Output the (x, y) coordinate of the center of the cell containing the given text.  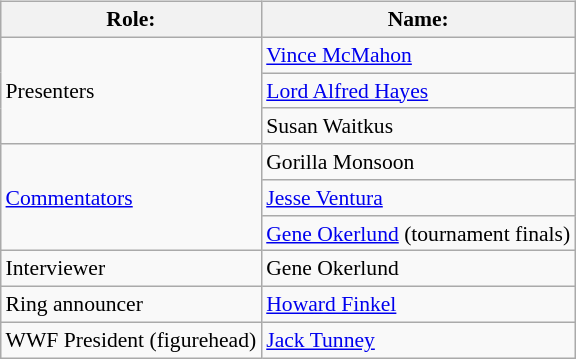
Presenters (132, 90)
Jesse Ventura (418, 198)
Ring announcer (132, 305)
Susan Waitkus (418, 126)
Name: (418, 20)
Lord Alfred Hayes (418, 91)
Gene Okerlund (418, 269)
Interviewer (132, 269)
Jack Tunney (418, 340)
Commentators (132, 198)
Gene Okerlund (tournament finals) (418, 233)
Gorilla Monsoon (418, 162)
WWF President (figurehead) (132, 340)
Vince McMahon (418, 55)
Howard Finkel (418, 305)
Role: (132, 20)
